Find where the given text appears and provide that cell's center as (x, y) coordinate. 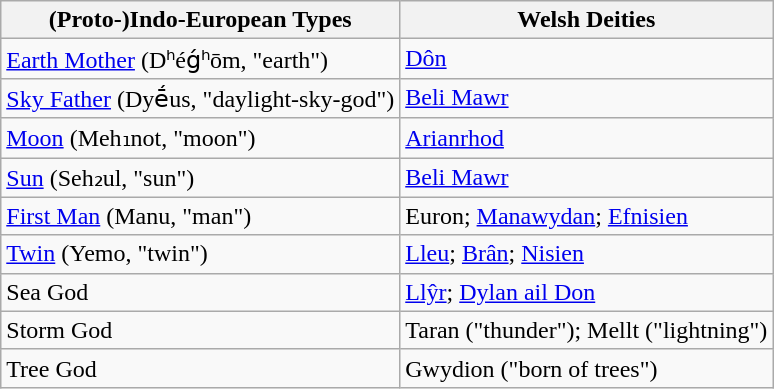
(Proto-)Indo-European Types (200, 20)
Euron; Manawydan; Efnisien (586, 216)
Storm God (200, 330)
Llŷr; Dylan ail Don (586, 292)
First Man (Manu, "man") (200, 216)
Tree God (200, 368)
Welsh Deities (586, 20)
Twin (Yemo, "twin") (200, 254)
Sea God (200, 292)
Sun (Seh₂ul, "sun") (200, 178)
Arianrhod (586, 138)
Gwydion ("born of trees") (586, 368)
Earth Mother (Dʰéǵʰōm, "earth") (200, 59)
Lleu; Brân; Nisien (586, 254)
Taran ("thunder"); Mellt ("lightning") (586, 330)
Dôn (586, 59)
Sky Father (Dyḗus, "daylight-sky-god") (200, 98)
Moon (Meh₁not, "moon") (200, 138)
